Detect which cell encompasses the target text, then output its [x, y] center coordinate. 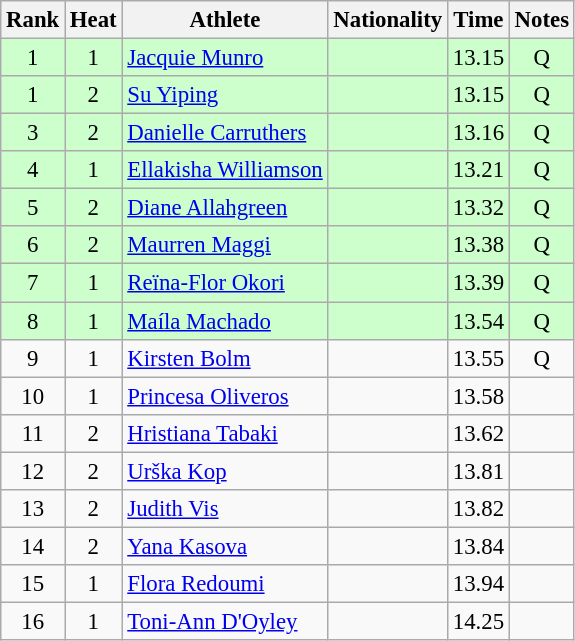
Athlete [225, 20]
13.54 [478, 321]
Maurren Maggi [225, 245]
13.21 [478, 170]
Flora Redoumi [225, 584]
Reïna-Flor Okori [225, 283]
12 [33, 471]
Time [478, 20]
13.62 [478, 433]
Hristiana Tabaki [225, 433]
4 [33, 170]
Rank [33, 20]
14.25 [478, 621]
13 [33, 509]
9 [33, 358]
3 [33, 133]
Notes [542, 20]
Nationality [388, 20]
13.82 [478, 509]
Diane Allahgreen [225, 208]
13.38 [478, 245]
Yana Kasova [225, 546]
Danielle Carruthers [225, 133]
13.94 [478, 584]
Urška Kop [225, 471]
13.58 [478, 396]
Princesa Oliveros [225, 396]
Toni-Ann D'Oyley [225, 621]
Jacquie Munro [225, 58]
Maíla Machado [225, 321]
16 [33, 621]
Kirsten Bolm [225, 358]
Su Yiping [225, 95]
8 [33, 321]
5 [33, 208]
Judith Vis [225, 509]
13.16 [478, 133]
13.55 [478, 358]
13.81 [478, 471]
Heat [94, 20]
11 [33, 433]
13.39 [478, 283]
10 [33, 396]
13.84 [478, 546]
6 [33, 245]
7 [33, 283]
14 [33, 546]
15 [33, 584]
13.32 [478, 208]
Ellakisha Williamson [225, 170]
